Find where the given text appears and provide that cell's center as (X, Y) coordinate. 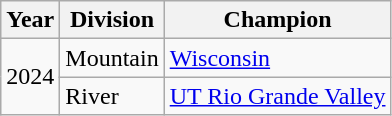
UT Rio Grande Valley (278, 96)
Division (112, 20)
River (112, 96)
Year (30, 20)
2024 (30, 77)
Mountain (112, 58)
Champion (278, 20)
Wisconsin (278, 58)
